Capture the cell that displays the provided text and extract its [x, y] central coordinate. 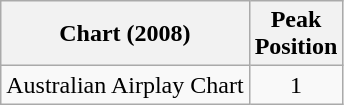
Chart (2008) [125, 34]
1 [296, 85]
Australian Airplay Chart [125, 85]
PeakPosition [296, 34]
